Search for the cell housing the specified text and yield its (x, y) center coordinate. 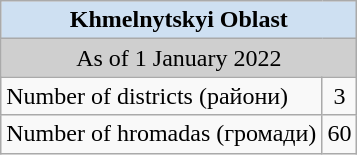
3 (340, 96)
Khmelnytskyi Oblast (179, 20)
Number of hromadas (громади) (162, 134)
60 (340, 134)
Number of districts (райони) (162, 96)
As of 1 January 2022 (179, 58)
